Determine the [X, Y] coordinate at the center of the cell enclosing the given text.  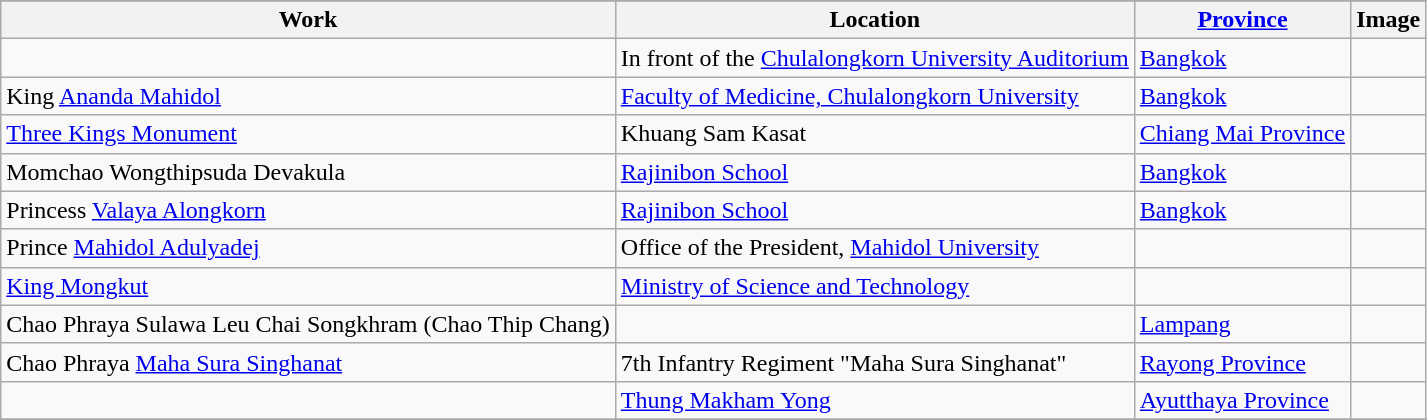
Three Kings Monument [308, 134]
King Ananda Mahidol [308, 96]
Ayutthaya Province [1242, 400]
Lampang [1242, 324]
Rayong Province [1242, 362]
Ministry of Science and Technology [874, 286]
7th Infantry Regiment "Maha Sura Singhanat" [874, 362]
Khuang Sam Kasat [874, 134]
Faculty of Medicine, Chulalongkorn University [874, 96]
Prince Mahidol Adulyadej [308, 248]
Chao Phraya Sulawa Leu Chai Songkhram (Chao Thip Chang) [308, 324]
King Mongkut [308, 286]
Chao Phraya Maha Sura Singhanat [308, 362]
Province [1242, 20]
Work [308, 20]
Chiang Mai Province [1242, 134]
Location [874, 20]
Office of the President, Mahidol University [874, 248]
Thung Makham Yong [874, 400]
Momchao Wongthipsuda Devakula [308, 172]
In front of the Chulalongkorn University Auditorium [874, 58]
Image [1388, 20]
Princess Valaya Alongkorn [308, 210]
